Return [X, Y] of the center of cell containing provided text 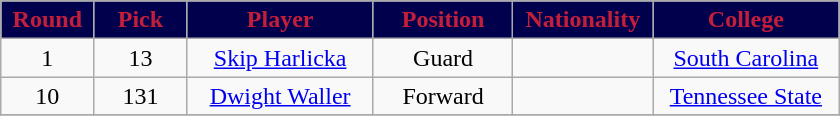
Player [280, 20]
Forward [443, 96]
1 [48, 58]
Position [443, 20]
College [746, 20]
13 [140, 58]
Tennessee State [746, 96]
Pick [140, 20]
Round [48, 20]
131 [140, 96]
South Carolina [746, 58]
10 [48, 96]
Guard [443, 58]
Dwight Waller [280, 96]
Nationality [583, 20]
Skip Harlicka [280, 58]
